Extract the [X, Y] coordinate from the center of the cell holding the provided text.  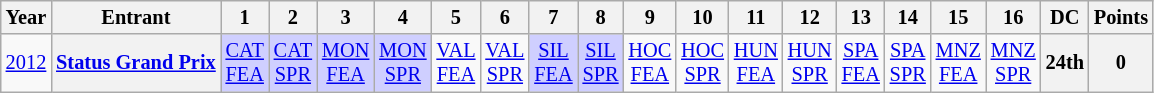
DC [1065, 17]
1 [245, 17]
SPAFEA [861, 63]
MNZFEA [958, 63]
2 [293, 17]
24th [1065, 63]
11 [756, 17]
VALFEA [456, 63]
0 [1121, 63]
MONFEA [346, 63]
4 [402, 17]
2012 [26, 63]
SILFEA [553, 63]
16 [1014, 17]
6 [504, 17]
Entrant [136, 17]
HOCFEA [650, 63]
HUNSPR [810, 63]
14 [908, 17]
Points [1121, 17]
MNZSPR [1014, 63]
VALSPR [504, 63]
8 [601, 17]
Status Grand Prix [136, 63]
CATFEA [245, 63]
15 [958, 17]
7 [553, 17]
13 [861, 17]
9 [650, 17]
10 [702, 17]
SILSPR [601, 63]
Year [26, 17]
5 [456, 17]
12 [810, 17]
3 [346, 17]
HUNFEA [756, 63]
SPASPR [908, 63]
HOCSPR [702, 63]
CATSPR [293, 63]
MONSPR [402, 63]
